Return the [X, Y] coordinate for the center point of the cell that contains the specified text.  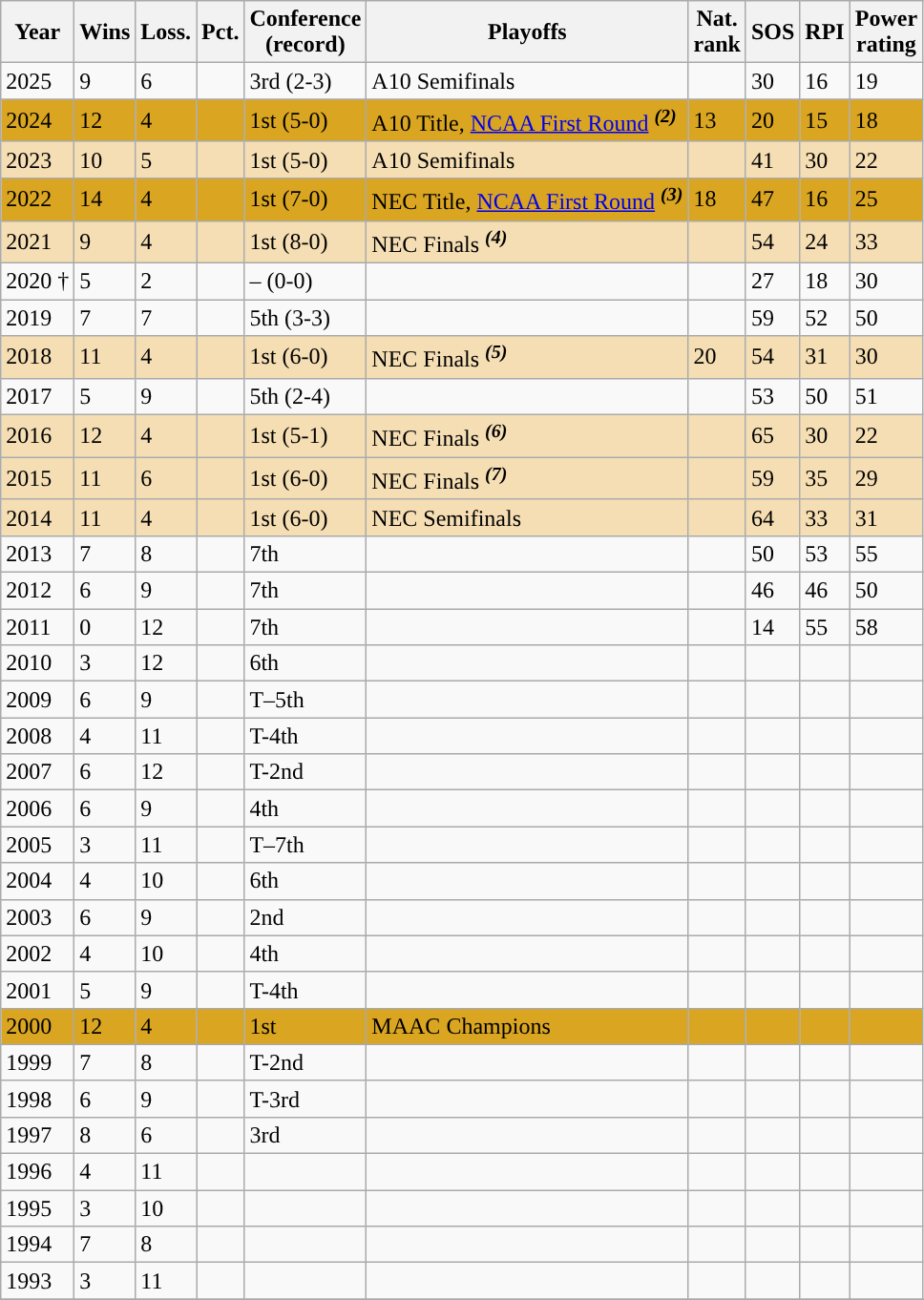
2023 [38, 159]
Powerrating [886, 32]
58 [886, 627]
2002 [38, 954]
2016 [38, 435]
NEC Title, NCAA First Round (3) [527, 199]
3rd [305, 1136]
Pct. [220, 32]
2014 [38, 517]
47 [772, 199]
Nat.rank [717, 32]
Wins [105, 32]
2005 [38, 845]
25 [886, 199]
2001 [38, 990]
1st (7-0) [305, 199]
13 [717, 120]
2025 [38, 81]
2nd [305, 917]
1st [305, 1026]
1998 [38, 1099]
NEC Finals (4) [527, 242]
29 [886, 479]
2 [166, 282]
2003 [38, 917]
Conference(record) [305, 32]
2019 [38, 318]
1st (8-0) [305, 242]
2008 [38, 736]
Year [38, 32]
65 [772, 435]
NEC Finals (6) [527, 435]
2012 [38, 591]
2013 [38, 555]
2018 [38, 357]
A10 Title, NCAA First Round (2) [527, 120]
Playoffs [527, 32]
2007 [38, 772]
41 [772, 159]
35 [825, 479]
64 [772, 517]
0 [105, 627]
2011 [38, 627]
– (0-0) [305, 282]
1st (5-1) [305, 435]
2021 [38, 242]
2024 [38, 120]
SOS [772, 32]
Loss. [166, 32]
MAAC Champions [527, 1026]
2022 [38, 199]
T–7th [305, 845]
2015 [38, 479]
3rd (2-3) [305, 81]
27 [772, 282]
19 [886, 81]
1999 [38, 1062]
5th (3-3) [305, 318]
5th (2-4) [305, 396]
T–5th [305, 700]
2000 [38, 1026]
T-3rd [305, 1099]
RPI [825, 32]
51 [886, 396]
NEC Finals (7) [527, 479]
52 [825, 318]
2009 [38, 700]
15 [825, 120]
2006 [38, 808]
NEC Semifinals [527, 517]
1994 [38, 1245]
1995 [38, 1208]
NEC Finals (5) [527, 357]
2020 † [38, 282]
2010 [38, 663]
2017 [38, 396]
1993 [38, 1281]
1997 [38, 1136]
2004 [38, 881]
1996 [38, 1172]
24 [825, 242]
